Scan for the cell matching the given text and deliver its (x, y) coordinate at center. 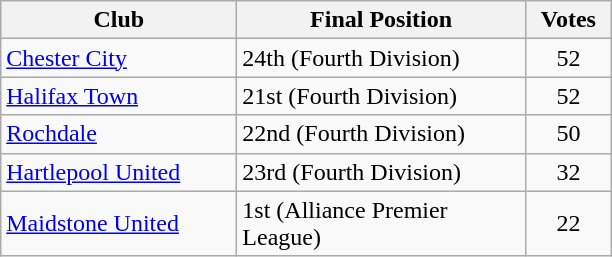
24th (Fourth Division) (382, 58)
50 (568, 134)
Votes (568, 20)
23rd (Fourth Division) (382, 172)
Chester City (119, 58)
22 (568, 224)
32 (568, 172)
Final Position (382, 20)
Halifax Town (119, 96)
22nd (Fourth Division) (382, 134)
Rochdale (119, 134)
1st (Alliance Premier League) (382, 224)
Hartlepool United (119, 172)
21st (Fourth Division) (382, 96)
Maidstone United (119, 224)
Club (119, 20)
